For the text-containing cell, return its midpoint in [X, Y] coordinate format. 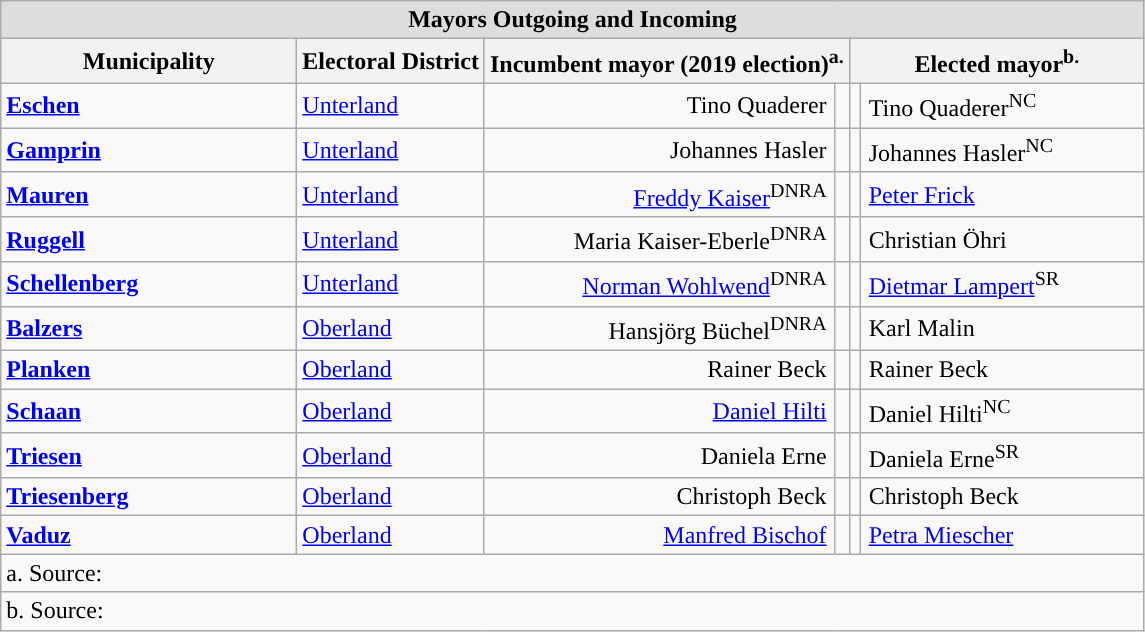
Daniela Erne [659, 456]
Johannes HaslerNC [1002, 150]
Karl Malin [1002, 328]
Ruggell [149, 240]
Daniel Hilti [659, 412]
Incumbent mayor (2019 election)a. [666, 62]
Daniel HiltiNC [1002, 412]
Peter Frick [1002, 194]
Vaduz [149, 535]
Electoral District [391, 62]
Dietmar LampertSR [1002, 284]
Eschen [149, 106]
Manfred Bischof [659, 535]
Maria Kaiser-EberleDNRA [659, 240]
Petra Miescher [1002, 535]
Tino QuadererNC [1002, 106]
Norman WohlwendDNRA [659, 284]
Triesenberg [149, 497]
Planken [149, 370]
Christian Öhri [1002, 240]
b. Source: [572, 611]
Mauren [149, 194]
Daniela ErneSR [1002, 456]
a. Source: [572, 573]
Triesen [149, 456]
Tino Quaderer [659, 106]
Elected mayorb. [996, 62]
Balzers [149, 328]
Johannes Hasler [659, 150]
Freddy KaiserDNRA [659, 194]
Hansjörg BüchelDNRA [659, 328]
Schellenberg [149, 284]
Mayors Outgoing and Incoming [572, 20]
Municipality [149, 62]
Schaan [149, 412]
Gamprin [149, 150]
